Identify which cell holds the provided text, then report its (X, Y) central coordinate. 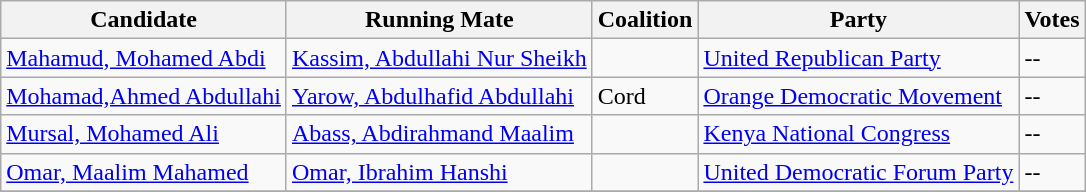
Omar, Ibrahim Hanshi (439, 172)
Omar, Maalim Mahamed (144, 172)
United Democratic Forum Party (858, 172)
Orange Democratic Movement (858, 96)
United Republican Party (858, 58)
Cord (645, 96)
Votes (1052, 20)
Mursal, Mohamed Ali (144, 134)
Mahamud, Mohamed Abdi (144, 58)
Party (858, 20)
Mohamad,Ahmed Abdullahi (144, 96)
Kenya National Congress (858, 134)
Candidate (144, 20)
Coalition (645, 20)
Yarow, Abdulhafid Abdullahi (439, 96)
Running Mate (439, 20)
Abass, Abdirahmand Maalim (439, 134)
Kassim, Abdullahi Nur Sheikh (439, 58)
